From the cell containing the given text, extract its center point as [x, y] coordinate. 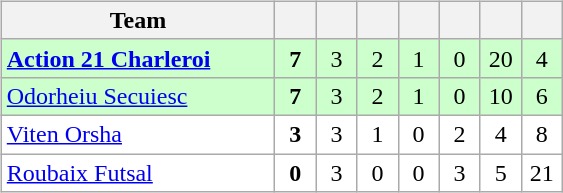
10 [500, 96]
Viten Orsha [138, 134]
Action 21 Charleroi [138, 58]
5 [500, 173]
Roubaix Futsal [138, 173]
21 [542, 173]
6 [542, 96]
20 [500, 58]
Team [138, 20]
Odorheiu Secuiesc [138, 96]
8 [542, 134]
